For the text-containing cell, return its midpoint in (X, Y) coordinate format. 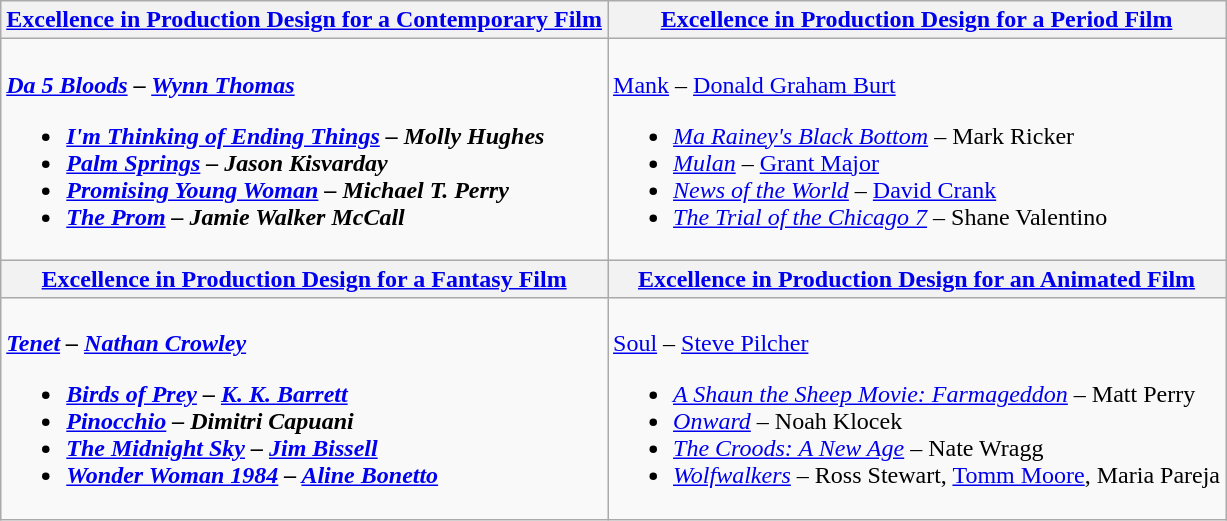
Excellence in Production Design for an Animated Film (917, 279)
Tenet – Nathan CrowleyBirds of Prey – K. K. BarrettPinocchio – Dimitri CapuaniThe Midnight Sky – Jim BissellWonder Woman 1984 – Aline Bonetto (304, 408)
Excellence in Production Design for a Period Film (917, 20)
Excellence in Production Design for a Fantasy Film (304, 279)
Excellence in Production Design for a Contemporary Film (304, 20)
